Detect which cell encompasses the target text, then output its (X, Y) center coordinate. 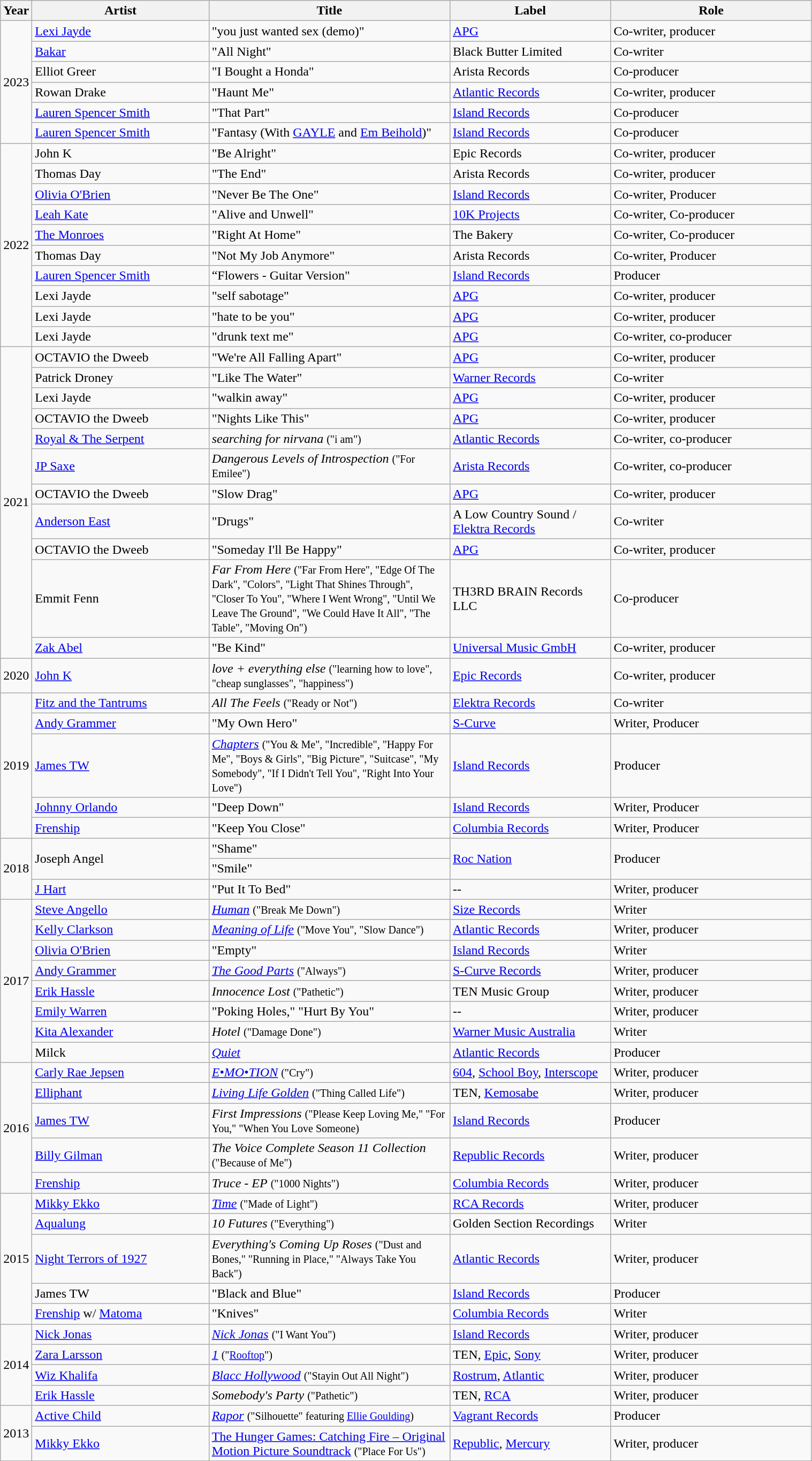
2018 (16, 869)
Innocence Lost ("Pathetic") (329, 991)
"hate to be you" (329, 317)
Milck (120, 1052)
2014 (16, 1365)
J Hart (120, 889)
"Not My Job Anymore" (329, 255)
Zara Larsson (120, 1354)
TH3RD BRAIN Records LLC (530, 598)
Everything's Coming Up Roses ("Dust and Bones," "Running in Place," "Always Take You Back") (329, 1259)
Golden Section Recordings (530, 1224)
604, School Boy, Interscope (530, 1073)
"Slow Drag" (329, 494)
"Smile" (329, 869)
Republic Records (530, 1156)
Universal Music GmbH (530, 647)
The Bakery (530, 235)
"My Own Hero" (329, 724)
"All Night" (329, 51)
"walkin away" (329, 398)
10K Projects (530, 214)
Elektra Records (530, 703)
2016 (16, 1128)
Billy Gilman (120, 1156)
Warner Music Australia (530, 1031)
2015 (16, 1259)
Title (329, 11)
"Fantasy (With GAYLE and Em Beihold)" (329, 133)
2019 (16, 766)
Nick Jonas ("I Want You") (329, 1334)
RCA Records (530, 1203)
"Like The Water" (329, 378)
"you just wanted sex (demo)" (329, 31)
S-Curve Records (530, 970)
JP Saxe (120, 466)
The Voice Complete Season 11 Collection ("Because of Me") (329, 1156)
"Shame" (329, 848)
"Alive and Unwell" (329, 214)
2023 (16, 82)
"Be Alright" (329, 153)
"drunk text me" (329, 337)
"self sabotage" (329, 296)
Royal & The Serpent (120, 439)
"Empty" (329, 950)
"I Bought a Honda" (329, 72)
"Black and Blue" (329, 1293)
Fitz and the Tantrums (120, 703)
"We're All Falling Apart" (329, 357)
Rowan Drake (120, 92)
Year (16, 11)
"Someday I'll Be Happy" (329, 549)
"Drugs" (329, 522)
Johnny Orlando (120, 808)
Frenship w/ Matoma (120, 1314)
Roc Nation (530, 858)
searching for nirvana ("i am") (329, 439)
“Flowers - Guitar Version" (329, 276)
The Good Parts ("Always") (329, 970)
Emmit Fenn (120, 598)
Black Butter Limited (530, 51)
"Poking Holes," "Hurt By You" (329, 1011)
Kita Alexander (120, 1031)
Vagrant Records (530, 1415)
The Monroes (120, 235)
"Haunt Me" (329, 92)
Active Child (120, 1415)
2020 (16, 675)
Kelly Clarkson (120, 930)
"That Part" (329, 112)
Bakar (120, 51)
love + everything else ("learning how to love", "cheap sunglasses", "happiness") (329, 675)
Artist (120, 11)
"The End" (329, 174)
"Keep You Close" (329, 828)
Truce - EP ("1000 Nights") (329, 1183)
Emily Warren (120, 1011)
"Be Kind" (329, 647)
"Knives" (329, 1314)
Zak Abel (120, 647)
TEN, RCA (530, 1395)
First Impressions ("Please Keep Loving Me," "For You," "When You Love Someone) (329, 1120)
Label (530, 11)
"Nights Like This" (329, 418)
Aqualung (120, 1224)
"Deep Down" (329, 808)
E•MO•TION ("Cry") (329, 1073)
"Put It To Bed" (329, 889)
Leah Kate (120, 214)
Warner Records (530, 378)
S-Curve (530, 724)
Joseph Angel (120, 858)
Size Records (530, 909)
Rapor ("Silhouette" featuring Ellie Goulding) (329, 1415)
2017 (16, 981)
Night Terrors of 1927 (120, 1259)
Somebody's Party ("Pathetic") (329, 1395)
Quiet (329, 1052)
Meaning of Life ("Move You", "Slow Dance") (329, 930)
TEN Music Group (530, 991)
1 ("Rooftop") (329, 1354)
All The Feels ("Ready or Not") (329, 703)
2013 (16, 1433)
"Right At Home" (329, 235)
2021 (16, 502)
Elliphant (120, 1093)
Dangerous Levels of Introspection ("For Emilee") (329, 466)
Hotel ("Damage Done") (329, 1031)
Time ("Made of Light") (329, 1203)
10 Futures ("Everything") (329, 1224)
Blacc Hollywood ("Stayin Out All Night") (329, 1375)
Patrick Droney (120, 378)
Human ("Break Me Down") (329, 909)
Anderson East (120, 522)
The Hunger Games: Catching Fire – Original Motion Picture Soundtrack ("Place For Us") (329, 1443)
Nick Jonas (120, 1334)
Carly Rae Jepsen (120, 1073)
2022 (16, 245)
Steve Angello (120, 909)
Rostrum, Atlantic (530, 1375)
Living Life Golden ("Thing Called Life") (329, 1093)
A Low Country Sound / Elektra Records (530, 522)
Wiz Khalifa (120, 1375)
"Never Be The One" (329, 194)
TEN, Epic, Sony (530, 1354)
Republic, Mercury (530, 1443)
TEN, Kemosabe (530, 1093)
Elliot Greer (120, 72)
Role (711, 11)
